Locate the cell with the specified text and output its (X, Y) center coordinate. 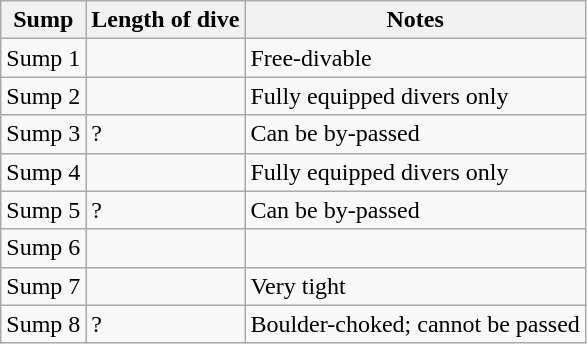
Boulder-choked; cannot be passed (415, 324)
Sump 3 (44, 134)
Length of dive (166, 20)
Sump 5 (44, 210)
Sump 1 (44, 58)
Sump 2 (44, 96)
Very tight (415, 286)
Sump 7 (44, 286)
Notes (415, 20)
Sump 6 (44, 248)
Free-divable (415, 58)
Sump 8 (44, 324)
Sump (44, 20)
Sump 4 (44, 172)
